Extract the [X, Y] coordinate from the center of the cell holding the provided text.  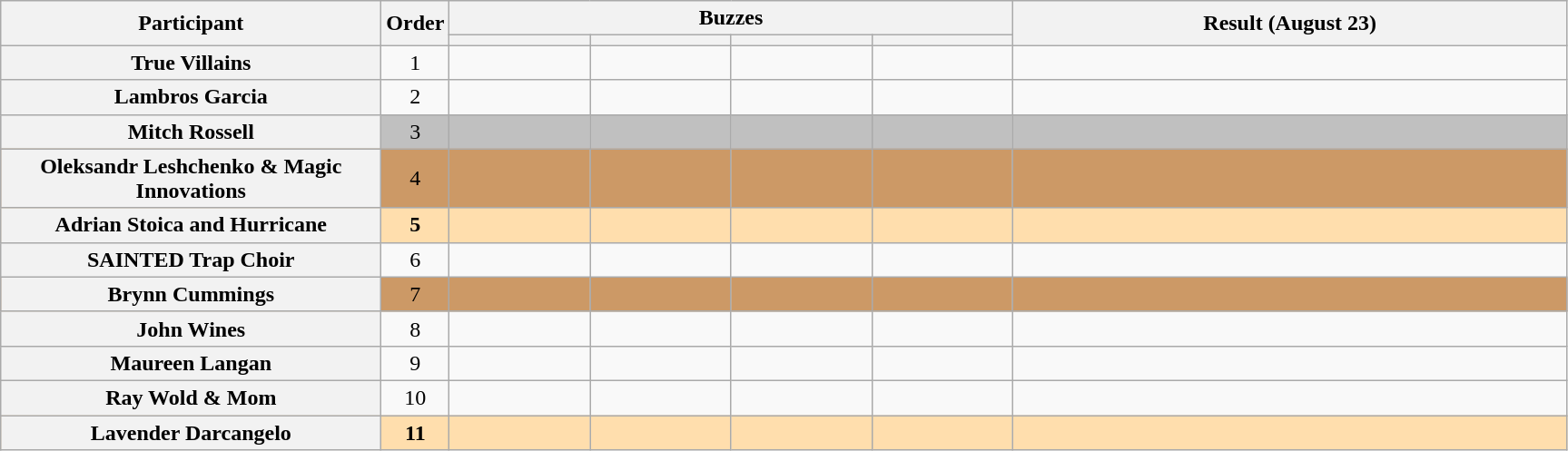
1 [416, 63]
Adrian Stoica and Hurricane [191, 225]
True Villains [191, 63]
3 [416, 132]
Participant [191, 24]
9 [416, 363]
7 [416, 294]
Oleksandr Leshchenko & Magic Innovations [191, 178]
8 [416, 328]
2 [416, 97]
Buzzes [731, 18]
Result (August 23) [1289, 24]
SAINTED Trap Choir [191, 260]
Mitch Rossell [191, 132]
Ray Wold & Mom [191, 397]
5 [416, 225]
10 [416, 397]
Maureen Langan [191, 363]
11 [416, 433]
John Wines [191, 328]
Brynn Cummings [191, 294]
Lambros Garcia [191, 97]
4 [416, 178]
Order [416, 24]
Lavender Darcangelo [191, 433]
6 [416, 260]
